Capture the cell that displays the provided text and extract its (X, Y) central coordinate. 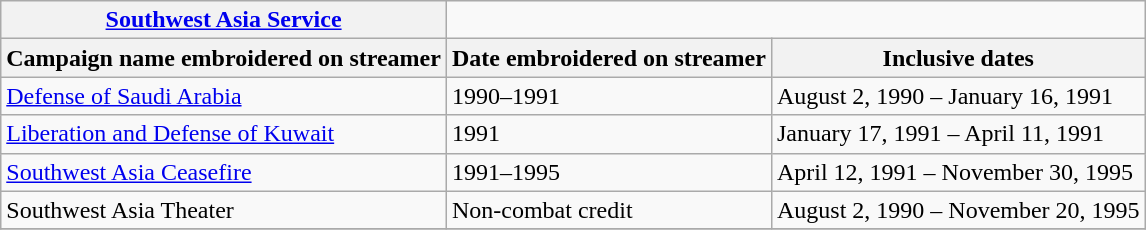
August 2, 1990 – November 20, 1995 (958, 210)
Defense of Saudi Arabia (224, 96)
Southwest Asia Ceasefire (224, 172)
April 12, 1991 – November 30, 1995 (958, 172)
1991–1995 (608, 172)
Date embroidered on streamer (608, 58)
January 17, 1991 – April 11, 1991 (958, 134)
1990–1991 (608, 96)
1991 (608, 134)
Southwest Asia Theater (224, 210)
August 2, 1990 – January 16, 1991 (958, 96)
Campaign name embroidered on streamer (224, 58)
Liberation and Defense of Kuwait (224, 134)
Inclusive dates (958, 58)
Southwest Asia Service (224, 20)
Non-combat credit (608, 210)
